Return [x, y] of the center of cell containing provided text 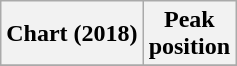
Chart (2018) [72, 34]
Peak position [189, 34]
